Find where the given text appears and provide that cell's center as (X, Y) coordinate. 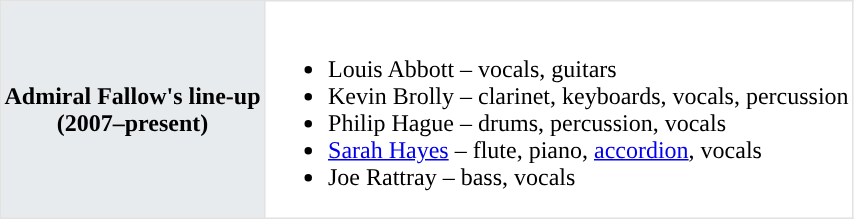
Admiral Fallow's line-up(2007–present) (133, 110)
